Determine the [x, y] coordinate at the center of the cell enclosing the given text.  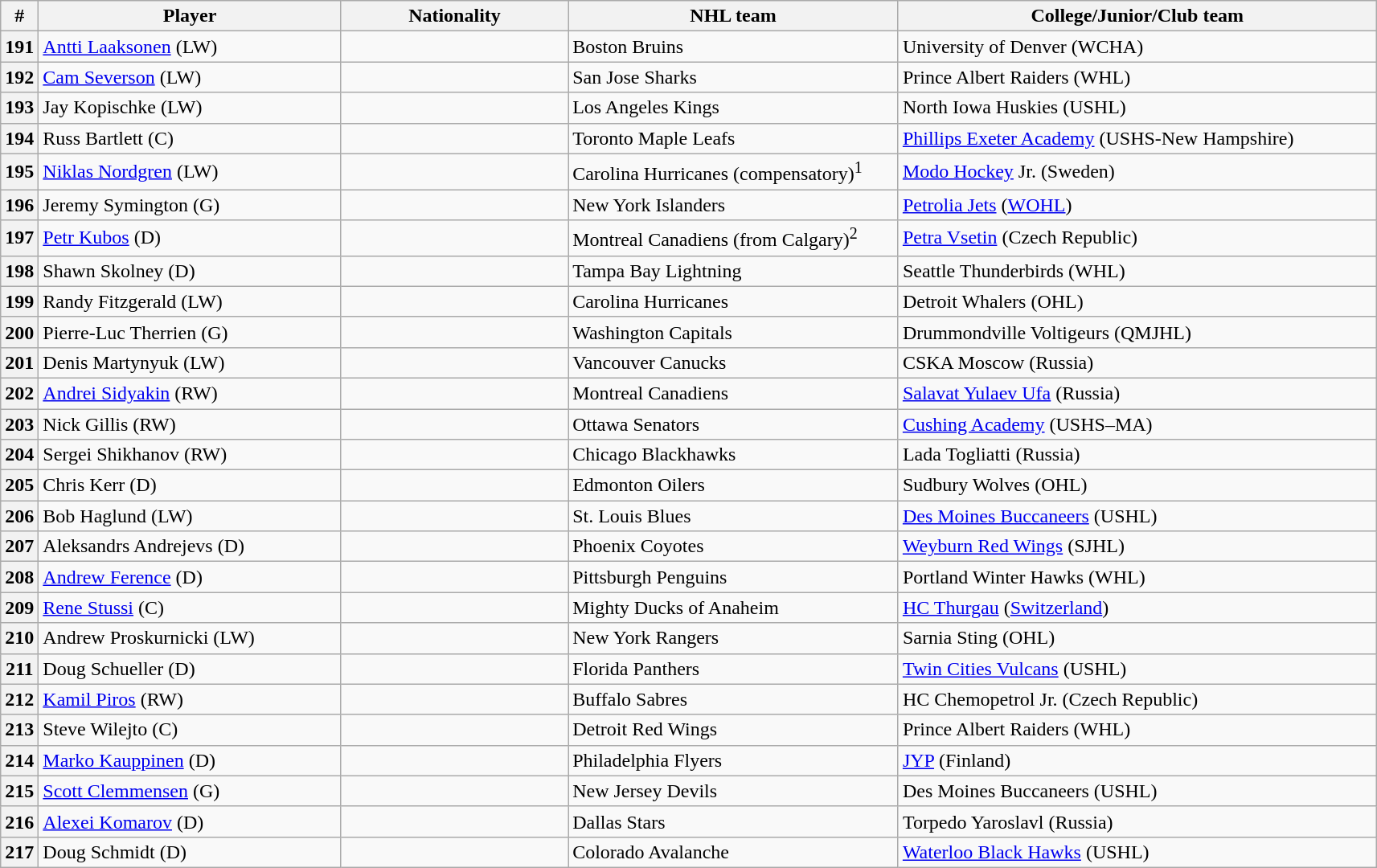
Los Angeles Kings [733, 108]
HC Thurgau (Switzerland) [1137, 608]
Torpedo Yaroslavl (Russia) [1137, 821]
210 [19, 638]
200 [19, 332]
New York Rangers [733, 638]
Tampa Bay Lightning [733, 271]
New Jersey Devils [733, 791]
191 [19, 47]
Montreal Canadiens [733, 393]
Player [190, 16]
Pittsburgh Penguins [733, 577]
Pierre-Luc Therrien (G) [190, 332]
196 [19, 205]
Philadelphia Flyers [733, 760]
Modo Hockey Jr. (Sweden) [1137, 172]
213 [19, 730]
Kamil Piros (RW) [190, 699]
# [19, 16]
North Iowa Huskies (USHL) [1137, 108]
Detroit Whalers (OHL) [1137, 301]
University of Denver (WCHA) [1137, 47]
CSKA Moscow (Russia) [1137, 362]
Drummondville Voltigeurs (QMJHL) [1137, 332]
Alexei Komarov (D) [190, 821]
Nationality [454, 16]
214 [19, 760]
Boston Bruins [733, 47]
Phoenix Coyotes [733, 547]
Sergei Shikhanov (RW) [190, 455]
Petra Vsetin (Czech Republic) [1137, 238]
Chicago Blackhawks [733, 455]
San Jose Sharks [733, 77]
Waterloo Black Hawks (USHL) [1137, 852]
Lada Togliatti (Russia) [1137, 455]
Doug Schueller (D) [190, 669]
St. Louis Blues [733, 516]
Antti Laaksonen (LW) [190, 47]
Vancouver Canucks [733, 362]
HC Chemopetrol Jr. (Czech Republic) [1137, 699]
Montreal Canadiens (from Calgary)2 [733, 238]
Sudbury Wolves (OHL) [1137, 485]
Salavat Yulaev Ufa (Russia) [1137, 393]
197 [19, 238]
Randy Fitzgerald (LW) [190, 301]
Carolina Hurricanes [733, 301]
Carolina Hurricanes (compensatory)1 [733, 172]
Rene Stussi (C) [190, 608]
194 [19, 138]
201 [19, 362]
Phillips Exeter Academy (USHS-New Hampshire) [1137, 138]
Cushing Academy (USHS–MA) [1137, 424]
Buffalo Sabres [733, 699]
Bob Haglund (LW) [190, 516]
Edmonton Oilers [733, 485]
Jay Kopischke (LW) [190, 108]
Russ Bartlett (C) [190, 138]
208 [19, 577]
Portland Winter Hawks (WHL) [1137, 577]
Scott Clemmensen (G) [190, 791]
217 [19, 852]
Denis Martynyuk (LW) [190, 362]
195 [19, 172]
Chris Kerr (D) [190, 485]
Jeremy Symington (G) [190, 205]
Washington Capitals [733, 332]
Dallas Stars [733, 821]
Sarnia Sting (OHL) [1137, 638]
204 [19, 455]
211 [19, 669]
206 [19, 516]
216 [19, 821]
JYP (Finland) [1137, 760]
Nick Gillis (RW) [190, 424]
203 [19, 424]
Niklas Nordgren (LW) [190, 172]
College/Junior/Club team [1137, 16]
Seattle Thunderbirds (WHL) [1137, 271]
199 [19, 301]
215 [19, 791]
212 [19, 699]
Andrew Ference (D) [190, 577]
Andrei Sidyakin (RW) [190, 393]
Aleksandrs Andrejevs (D) [190, 547]
Detroit Red Wings [733, 730]
Ottawa Senators [733, 424]
207 [19, 547]
192 [19, 77]
Cam Severson (LW) [190, 77]
New York Islanders [733, 205]
Petr Kubos (D) [190, 238]
Andrew Proskurnicki (LW) [190, 638]
Doug Schmidt (D) [190, 852]
Mighty Ducks of Anaheim [733, 608]
Colorado Avalanche [733, 852]
202 [19, 393]
Petrolia Jets (WOHL) [1137, 205]
Shawn Skolney (D) [190, 271]
Twin Cities Vulcans (USHL) [1137, 669]
198 [19, 271]
Toronto Maple Leafs [733, 138]
Steve Wilejto (C) [190, 730]
NHL team [733, 16]
205 [19, 485]
Florida Panthers [733, 669]
Marko Kauppinen (D) [190, 760]
209 [19, 608]
Weyburn Red Wings (SJHL) [1137, 547]
193 [19, 108]
